Pinpoint the cell where the given text exists, returning its [X, Y] midpoint coordinate. 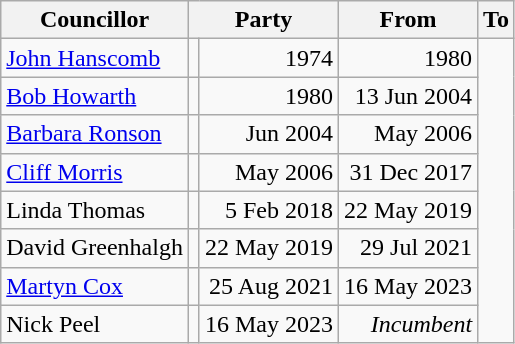
Councillor [95, 20]
Bob Howarth [95, 96]
Nick Peel [95, 324]
David Greenhalgh [95, 248]
From [408, 20]
29 Jul 2021 [408, 248]
Jun 2004 [268, 134]
John Hanscomb [95, 58]
25 Aug 2021 [268, 286]
To [496, 20]
Party [263, 20]
31 Dec 2017 [408, 172]
13 Jun 2004 [408, 96]
Martyn Cox [95, 286]
Incumbent [408, 324]
Barbara Ronson [95, 134]
Cliff Morris [95, 172]
5 Feb 2018 [268, 210]
1974 [268, 58]
Linda Thomas [95, 210]
